Determine the [x, y] coordinate at the center of the cell enclosing the given text.  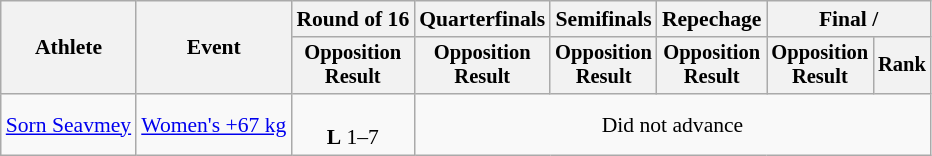
Semifinals [604, 19]
Sorn Seavmey [68, 124]
Quarterfinals [482, 19]
Rank [902, 66]
Women's +67 kg [214, 124]
Event [214, 48]
Round of 16 [352, 19]
Did not advance [672, 124]
L 1–7 [352, 124]
Athlete [68, 48]
Final / [848, 19]
Repechage [712, 19]
